Pinpoint the cell where the given text exists, returning its [X, Y] midpoint coordinate. 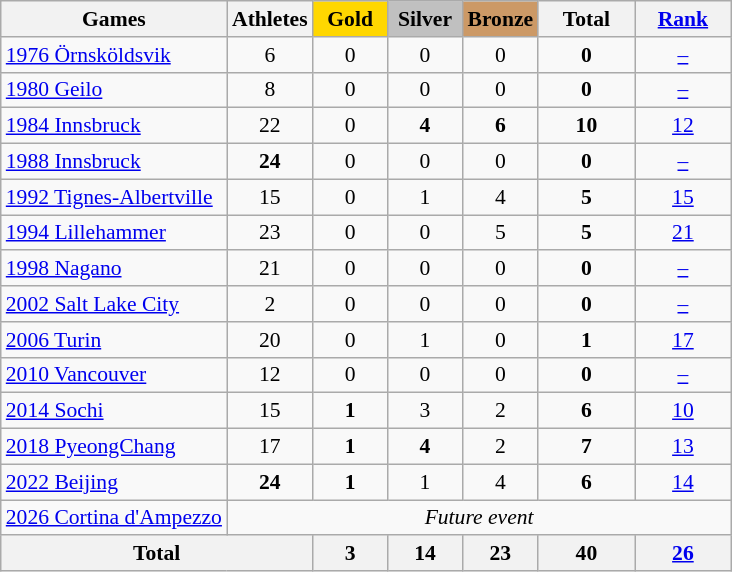
1992 Tignes-Albertville [114, 197]
2010 Vancouver [114, 375]
1980 Geilo [114, 90]
2002 Salt Lake City [114, 304]
22 [270, 126]
Gold [350, 19]
8 [270, 90]
7 [586, 447]
2006 Turin [114, 340]
40 [586, 554]
Silver [426, 19]
2026 Cortina d'Ampezzo [114, 518]
1988 Innsbruck [114, 162]
Future event [479, 518]
26 [684, 554]
2022 Beijing [114, 482]
1976 Örnsköldsvik [114, 55]
1984 Innsbruck [114, 126]
1994 Lillehammer [114, 233]
20 [270, 340]
2018 PyeongChang [114, 447]
Athletes [270, 19]
1998 Nagano [114, 269]
Games [114, 19]
Rank [684, 19]
2014 Sochi [114, 411]
Bronze [500, 19]
13 [684, 447]
